Output the [x, y] coordinate of the center of the cell containing the given text.  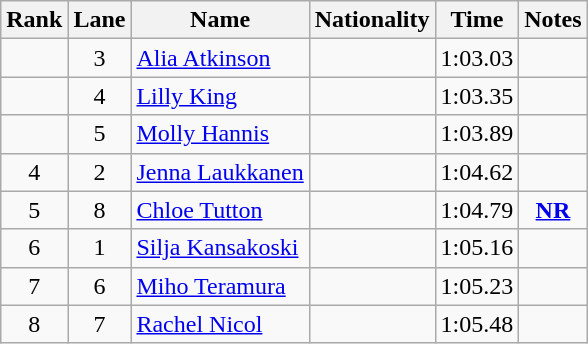
2 [100, 172]
Silja Kansakoski [220, 248]
1:03.03 [477, 58]
Time [477, 20]
1:05.23 [477, 286]
NR [553, 210]
Lilly King [220, 96]
Name [220, 20]
Nationality [372, 20]
Rank [34, 20]
Rachel Nicol [220, 324]
Miho Teramura [220, 286]
1:03.89 [477, 134]
1:04.62 [477, 172]
1 [100, 248]
1:03.35 [477, 96]
1:05.48 [477, 324]
Molly Hannis [220, 134]
3 [100, 58]
1:05.16 [477, 248]
1:04.79 [477, 210]
Alia Atkinson [220, 58]
Jenna Laukkanen [220, 172]
Chloe Tutton [220, 210]
Notes [553, 20]
Lane [100, 20]
